Extract the (x, y) coordinate from the center of the cell holding the provided text.  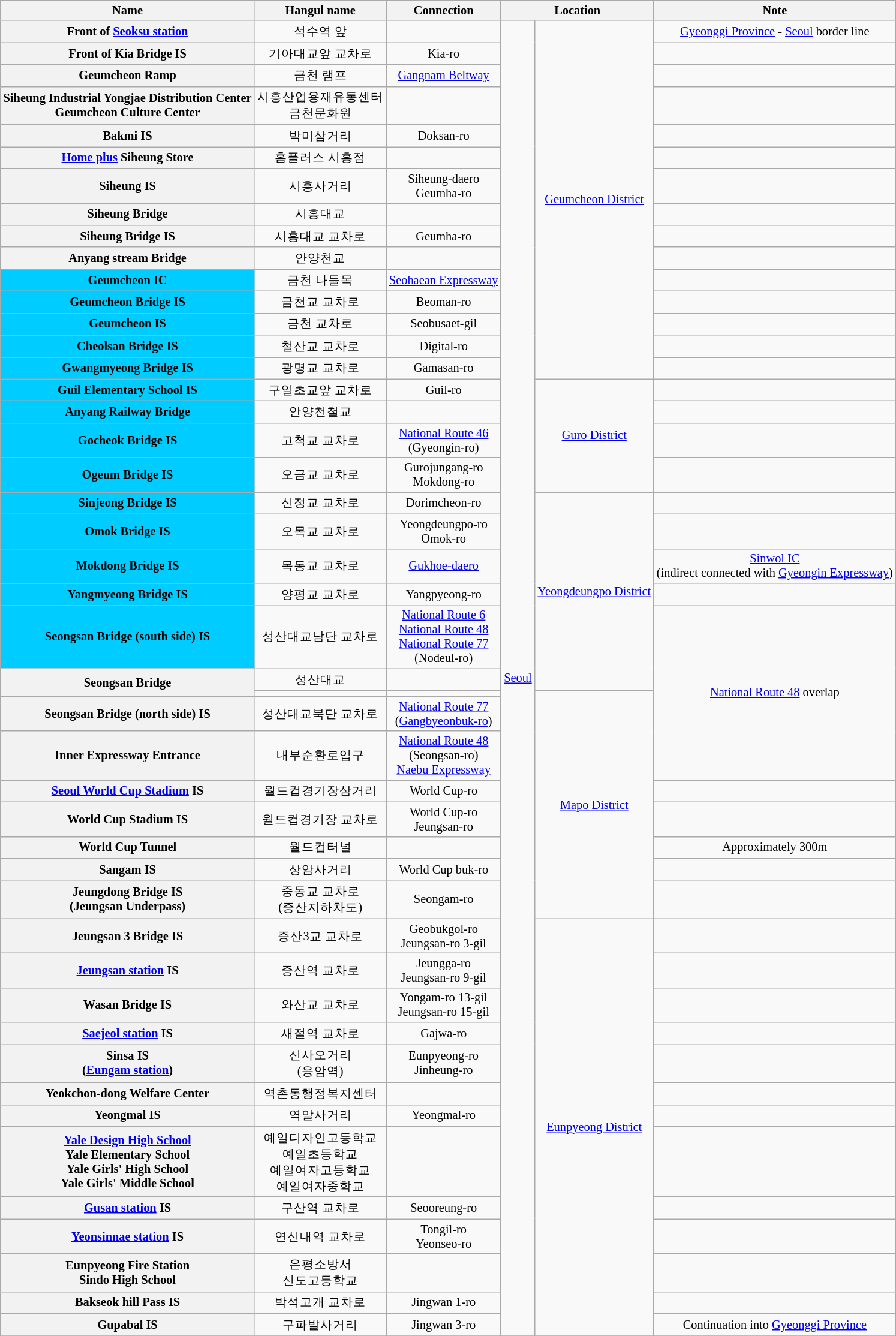
Yeongmal-ro (444, 1115)
와산교 교차로 (320, 1005)
Guro District (594, 435)
Guil Elementary School IS (128, 390)
Digital-ro (444, 347)
금천 램프 (320, 76)
Beoman-ro (444, 302)
Jeungga-roJeungsan-ro 9-gil (444, 970)
Gurojungang-roMokdong-ro (444, 475)
Gajwa-ro (444, 1034)
은평소방서신도고등학교 (320, 1272)
World Cup Tunnel (128, 848)
Mapo District (594, 804)
Seobusaet-gil (444, 324)
광명교 교차로 (320, 368)
Geobukgol-roJeungsan-ro 3-gil (444, 936)
역촌동행정복지센터 (320, 1094)
Kia-ro (444, 54)
Seongam-ro (444, 899)
오금교 교차로 (320, 475)
Seooreung-ro (444, 1208)
중동교 교차로(증산지하차도) (320, 899)
구파발사거리 (320, 1325)
Dorimcheon-ro (444, 502)
홈플러스 시흥점 (320, 157)
Yongam-ro 13-gilJeungsan-ro 15-gil (444, 1005)
Seongsan Bridge (128, 682)
증산역 교차로 (320, 970)
오목교 교차로 (320, 531)
Continuation into Gyeonggi Province (775, 1325)
World Cup-roJeungsan-ro (444, 819)
철산교 교차로 (320, 347)
Gupabal IS (128, 1325)
Gyeonggi Province - Seoul border line (775, 31)
Guil-ro (444, 390)
Seongsan Bridge (north side) IS (128, 714)
기아대교앞 교차로 (320, 54)
Geumha-ro (444, 236)
석수역 앞 (320, 31)
Omok Bridge IS (128, 531)
Gwangmyeong Bridge IS (128, 368)
Siheung-daeroGeumha-ro (444, 186)
National Route 46(Gyeongin-ro) (444, 440)
Gocheok Bridge IS (128, 440)
Eunpyeong District (594, 1127)
금천 교차로 (320, 324)
Sangam IS (128, 869)
역말사거리 (320, 1115)
Wasan Bridge IS (128, 1005)
Gukhoe-daero (444, 566)
Geumcheon Bridge IS (128, 302)
월드컵경기장 교차로 (320, 819)
Connection (444, 10)
성산대교북단 교차로 (320, 714)
Gamasan-ro (444, 368)
안양천철교 (320, 411)
National Route 48(Seongsan-ro)Naebu Expressway (444, 756)
성산대교남단 교차로 (320, 637)
Name (128, 10)
새절역 교차로 (320, 1034)
World Cup Stadium IS (128, 819)
Doksan-ro (444, 136)
Anyang stream Bridge (128, 258)
신정교 교차로 (320, 502)
시흥대교 교차로 (320, 236)
Ogeum Bridge IS (128, 475)
World Cup-ro (444, 790)
Inner Expressway Entrance (128, 756)
Yeonsinnae station IS (128, 1236)
Siheung Bridge (128, 215)
Geumcheon IC (128, 281)
Bakmi IS (128, 136)
내부순환로입구 (320, 756)
National Route 77(Gangbyeonbuk-ro) (444, 714)
Geumcheon IS (128, 324)
예일디자인고등학교예일초등학교예일여자고등학교예일여자중학교 (320, 1162)
Seoul World Cup Stadium IS (128, 790)
Cheolsan Bridge IS (128, 347)
Yale Design High SchoolYale Elementary SchoolYale Girls' High SchoolYale Girls' Middle School (128, 1162)
Yeokchon-dong Welfare Center (128, 1094)
Jeungsan station IS (128, 970)
Location (577, 10)
Yeongmal IS (128, 1115)
금천 나들목 (320, 281)
Mokdong Bridge IS (128, 566)
상암사거리 (320, 869)
Tongil-roYeonseo-ro (444, 1236)
Hangul name (320, 10)
구산역 교차로 (320, 1208)
Eunpyeong Fire StationSindo High School (128, 1272)
시흥산업용재유통센터금천문화원 (320, 106)
Siheung IS (128, 186)
Yeongdeungpo-roOmok-ro (444, 531)
안양천교 (320, 258)
Saejeol station IS (128, 1034)
연신내역 교차로 (320, 1236)
Yangpyeong-ro (444, 594)
Seohaean Expressway (444, 281)
Approximately 300m (775, 848)
구일초교앞 교차로 (320, 390)
Note (775, 10)
시흥대교 (320, 215)
Geumcheon Ramp (128, 76)
Gusan station IS (128, 1208)
Jeungdong Bridge IS(Jeungsan Underpass) (128, 899)
시흥사거리 (320, 186)
증산3교 교차로 (320, 936)
월드컵경기장삼거리 (320, 790)
월드컵터널 (320, 848)
박석고개 교차로 (320, 1302)
Yeongdeungpo District (594, 591)
World Cup buk-ro (444, 869)
금천교 교차로 (320, 302)
성산대교 (320, 680)
양평교 교차로 (320, 594)
Anyang Railway Bridge (128, 411)
Eunpyeong-roJinheung-ro (444, 1063)
National Route 48 overlap (775, 692)
Front of Kia Bridge IS (128, 54)
Seoul (518, 678)
Gangnam Beltway (444, 76)
Seongsan Bridge (south side) IS (128, 637)
Yangmyeong Bridge IS (128, 594)
고척교 교차로 (320, 440)
신사오거리(응암역) (320, 1063)
Sinwol IC(indirect connected with Gyeongin Expressway) (775, 566)
Jingwan 1-ro (444, 1302)
박미삼거리 (320, 136)
Front of Seoksu station (128, 31)
Siheung Bridge IS (128, 236)
Sinsa IS(Eungam station) (128, 1063)
Home plus Siheung Store (128, 157)
Jeungsan 3 Bridge IS (128, 936)
Siheung Industrial Yongjae Distribution CenterGeumcheon Culture Center (128, 106)
Geumcheon District (594, 200)
목동교 교차로 (320, 566)
Sinjeong Bridge IS (128, 502)
Bakseok hill Pass IS (128, 1302)
Jingwan 3-ro (444, 1325)
National Route 6 National Route 48 National Route 77(Nodeul-ro) (444, 637)
